Determine the (x, y) coordinate at the center of the cell enclosing the given text.  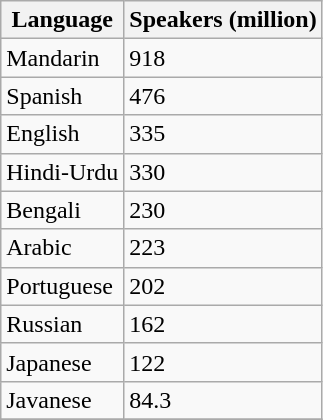
335 (223, 134)
918 (223, 58)
Hindi-Urdu (62, 172)
English (62, 134)
Bengali (62, 210)
84.3 (223, 400)
Russian (62, 324)
330 (223, 172)
223 (223, 248)
Language (62, 20)
230 (223, 210)
162 (223, 324)
Spanish (62, 96)
Javanese (62, 400)
476 (223, 96)
122 (223, 362)
Mandarin (62, 58)
Speakers (million) (223, 20)
Japanese (62, 362)
Portuguese (62, 286)
202 (223, 286)
Arabic (62, 248)
